Search for the cell housing the specified text and yield its [X, Y] center coordinate. 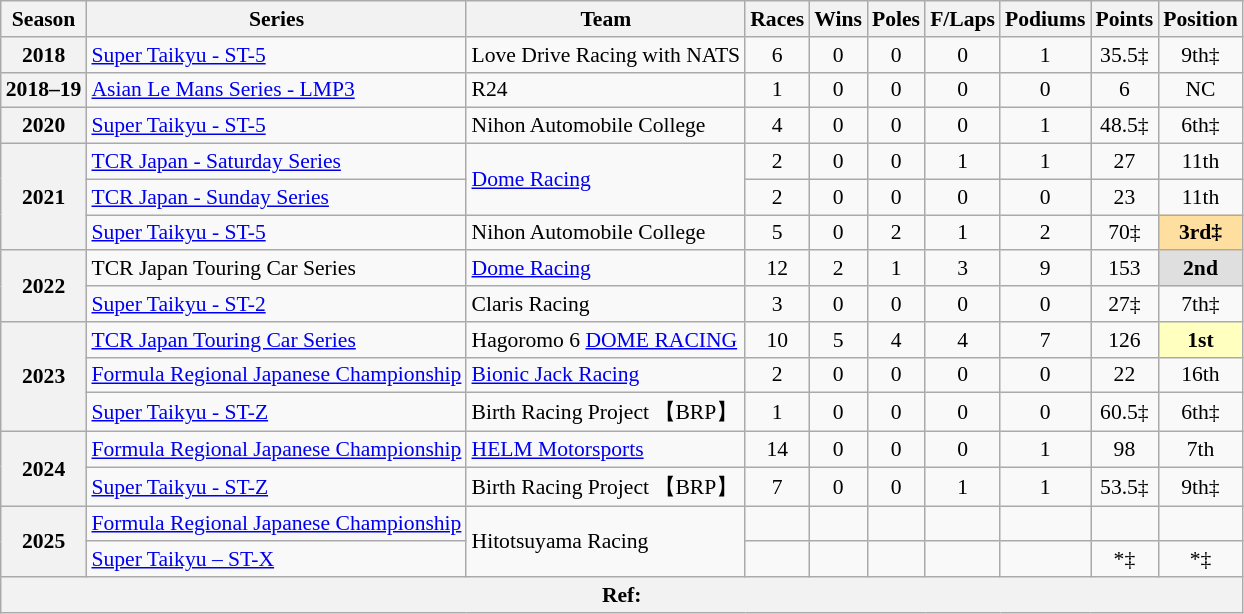
2018–19 [44, 90]
Bionic Jack Racing [606, 375]
Season [44, 19]
14 [777, 450]
Love Drive Racing with NATS [606, 55]
2nd [1200, 269]
Hitotsuyama Racing [606, 542]
TCR Japan - Saturday Series [276, 162]
16th [1200, 375]
27‡ [1125, 304]
Podiums [1046, 19]
10 [777, 340]
70‡ [1125, 233]
1st [1200, 340]
12 [777, 269]
98 [1125, 450]
22 [1125, 375]
153 [1125, 269]
Hagoromo 6 DOME RACING [606, 340]
126 [1125, 340]
Claris Racing [606, 304]
2020 [44, 126]
48.5‡ [1125, 126]
7th‡ [1200, 304]
R24 [606, 90]
27 [1125, 162]
TCR Japan - Sunday Series [276, 197]
2025 [44, 542]
Points [1125, 19]
Team [606, 19]
NC [1200, 90]
Super Taikyu – ST-X [276, 560]
Wins [838, 19]
2018 [44, 55]
3rd‡ [1200, 233]
23 [1125, 197]
35.5‡ [1125, 55]
HELM Motorsports [606, 450]
7th [1200, 450]
Super Taikyu - ST-2 [276, 304]
F/Laps [962, 19]
Position [1200, 19]
2022 [44, 286]
Poles [896, 19]
Series [276, 19]
2023 [44, 377]
Ref: [622, 595]
2021 [44, 198]
Asian Le Mans Series - LMP3 [276, 90]
9 [1046, 269]
Races [777, 19]
60.5‡ [1125, 412]
53.5‡ [1125, 486]
2024 [44, 469]
